Find where the given text appears and provide that cell's center as (x, y) coordinate. 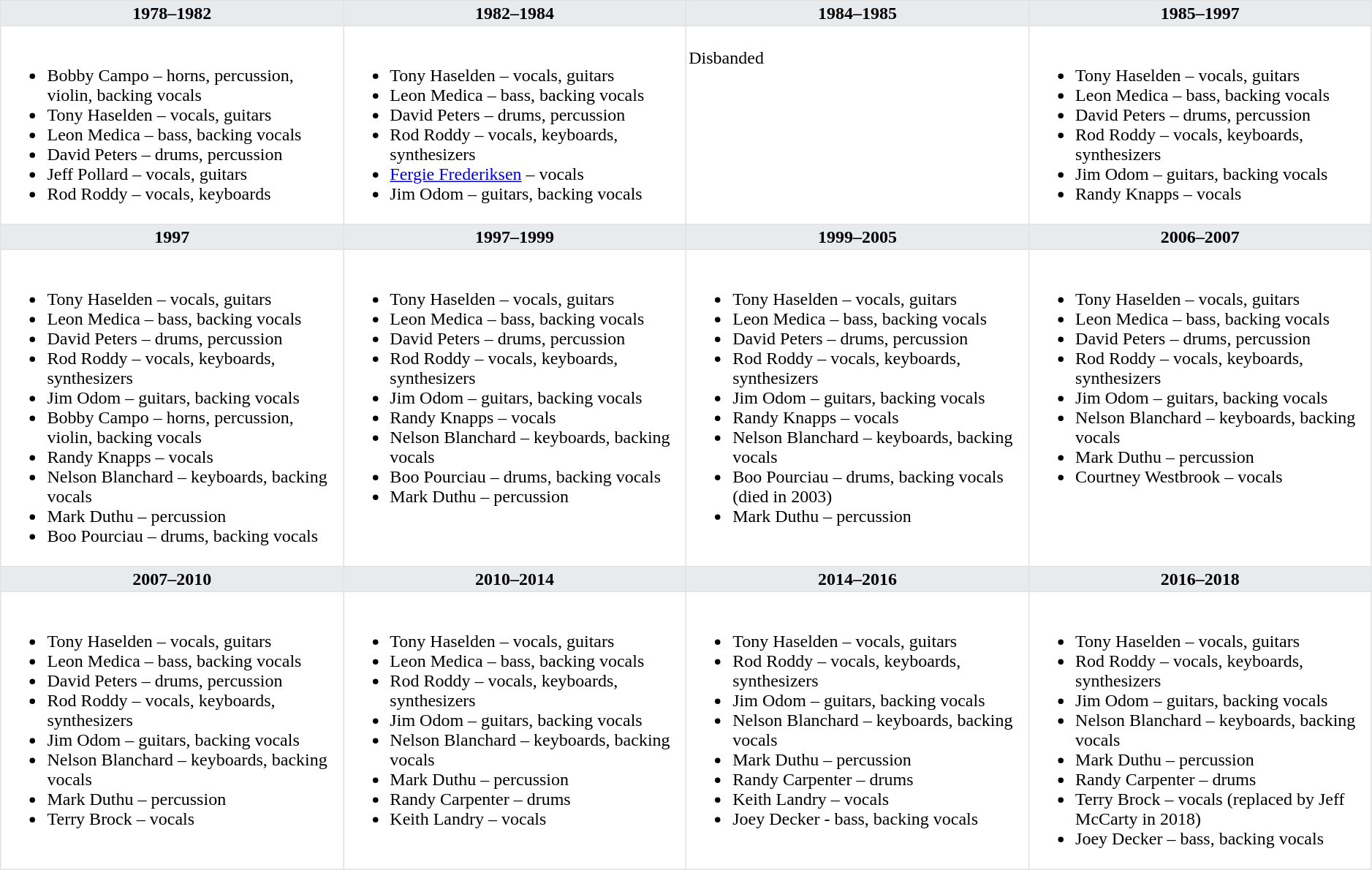
2016–2018 (1200, 579)
1997–1999 (515, 237)
2010–2014 (515, 579)
2014–2016 (857, 579)
1984–1985 (857, 13)
1985–1997 (1200, 13)
1997 (173, 237)
Disbanded (857, 125)
2006–2007 (1200, 237)
1982–1984 (515, 13)
2007–2010 (173, 579)
1999–2005 (857, 237)
1978–1982 (173, 13)
